Scan for the cell matching the given text and deliver its [X, Y] coordinate at center. 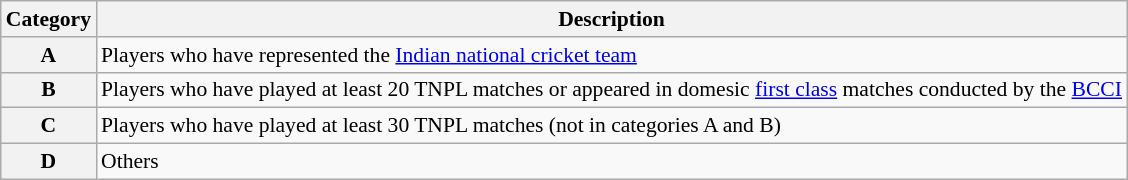
Category [48, 19]
Players who have played at least 30 TNPL matches (not in categories A and B) [612, 126]
B [48, 90]
Players who have played at least 20 TNPL matches or appeared in domesic first class matches conducted by the BCCI [612, 90]
Others [612, 162]
D [48, 162]
A [48, 55]
C [48, 126]
Players who have represented the Indian national cricket team [612, 55]
Description [612, 19]
